Search for the cell housing the specified text and yield its (x, y) center coordinate. 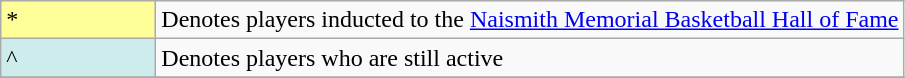
^ (78, 58)
* (78, 20)
Denotes players who are still active (530, 58)
Denotes players inducted to the Naismith Memorial Basketball Hall of Fame (530, 20)
